Output the [x, y] coordinate of the center of the cell containing the given text.  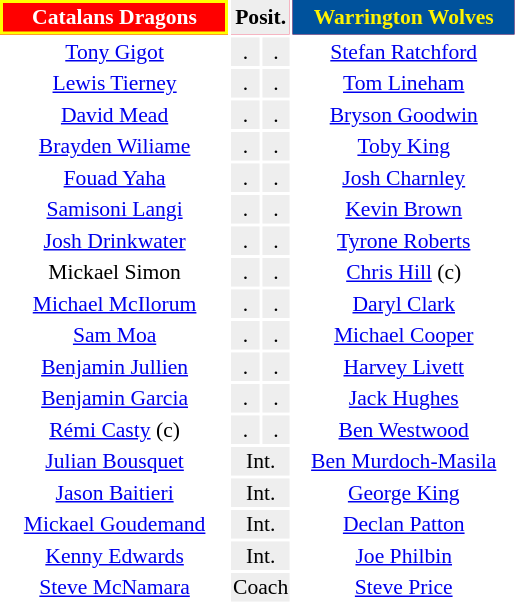
Samisoni Langi [115, 209]
Benjamin Garcia [115, 398]
Kenny Edwards [115, 556]
Declan Patton [404, 524]
Catalans Dragons [115, 17]
Brayden Wiliame [115, 146]
Jack Hughes [404, 398]
Lewis Tierney [115, 83]
Coach [261, 587]
Steve McNamara [115, 587]
Stefan Ratchford [404, 52]
Josh Charnley [404, 178]
Jason Baitieri [115, 492]
Ben Murdoch-Masila [404, 461]
George King [404, 492]
Tyrone Roberts [404, 240]
Chris Hill (c) [404, 272]
Rémi Casty (c) [115, 430]
Mickael Simon [115, 272]
Steve Price [404, 587]
Tom Lineham [404, 83]
Ben Westwood [404, 430]
Michael Cooper [404, 335]
Mickael Goudemand [115, 524]
Bryson Goodwin [404, 114]
David Mead [115, 114]
Kevin Brown [404, 209]
Tony Gigot [115, 52]
Julian Bousquet [115, 461]
Benjamin Jullien [115, 366]
Fouad Yaha [115, 178]
Warrington Wolves [404, 17]
Sam Moa [115, 335]
Harvey Livett [404, 366]
Daryl Clark [404, 304]
Toby King [404, 146]
Michael McIlorum [115, 304]
Joe Philbin [404, 556]
Josh Drinkwater [115, 240]
Posit. [261, 17]
